Return (x, y) of the center of cell containing provided text 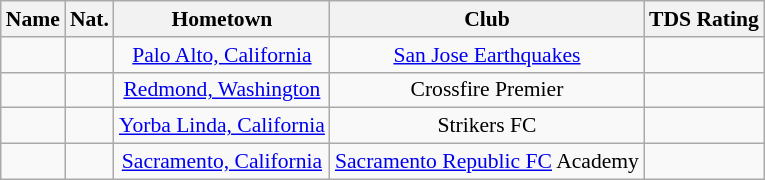
Nat. (90, 19)
Hometown (222, 19)
Sacramento Republic FC Academy (487, 162)
Name (33, 19)
San Jose Earthquakes (487, 55)
Palo Alto, California (222, 55)
Redmond, Washington (222, 90)
Yorba Linda, California (222, 126)
Strikers FC (487, 126)
Club (487, 19)
Sacramento, California (222, 162)
TDS Rating (704, 19)
Crossfire Premier (487, 90)
